Determine the [X, Y] coordinate at the center of the cell enclosing the given text.  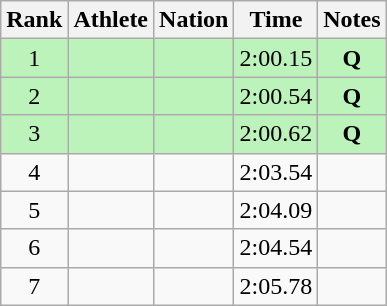
5 [34, 210]
Rank [34, 20]
2:00.54 [276, 96]
2:03.54 [276, 172]
2:04.09 [276, 210]
Athlete [111, 20]
Time [276, 20]
3 [34, 134]
Notes [352, 20]
2:00.62 [276, 134]
2:04.54 [276, 248]
2:05.78 [276, 286]
2 [34, 96]
Nation [194, 20]
4 [34, 172]
1 [34, 58]
2:00.15 [276, 58]
6 [34, 248]
7 [34, 286]
